Locate the cell with the specified text and output its [X, Y] center coordinate. 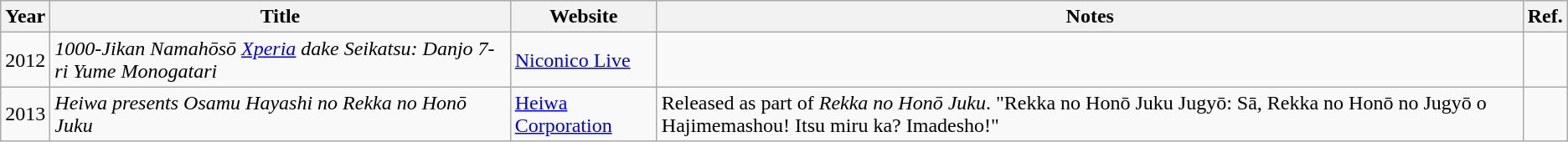
Website [583, 17]
Released as part of Rekka no Honō Juku. "Rekka no Honō Juku Jugyō: Sā, Rekka no Honō no Jugyō o Hajimemashou! Itsu miru ka? Imadesho!" [1090, 114]
Heiwa presents Osamu Hayashi no Rekka no Honō Juku [280, 114]
Title [280, 17]
Year [25, 17]
Niconico Live [583, 60]
Ref. [1545, 17]
Heiwa Corporation [583, 114]
Notes [1090, 17]
1000-Jikan Namahōsō Xperia dake Seikatsu: Danjo 7-ri Yume Monogatari [280, 60]
2012 [25, 60]
2013 [25, 114]
